Pinpoint the cell where the given text exists, returning its (x, y) midpoint coordinate. 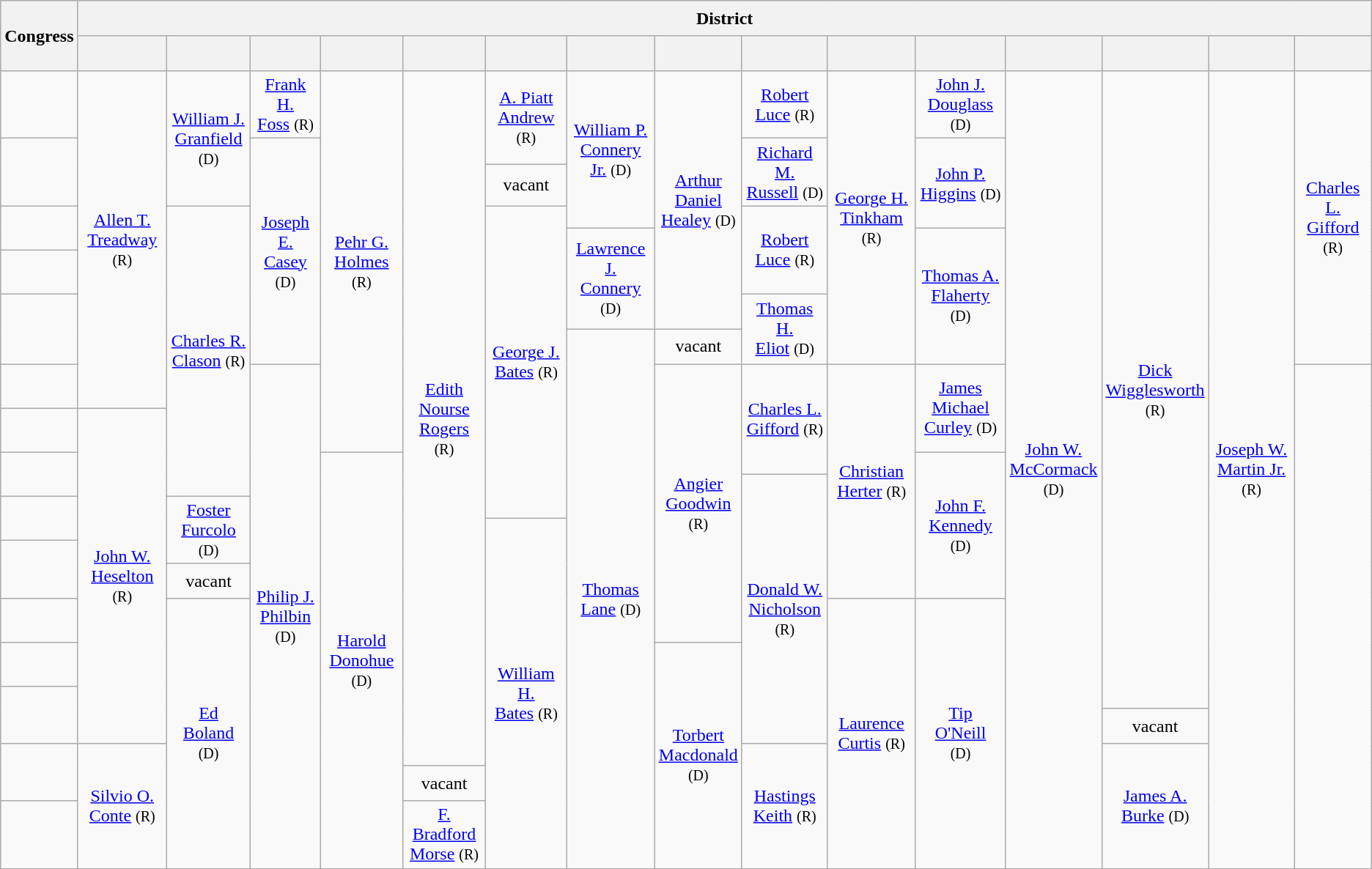
Philip J.Philbin(D) (286, 616)
EdithNourseRogers(R) (444, 418)
JamesMichaelCurley (D) (960, 408)
HastingsKeith (R) (784, 806)
John W.McCormack(D) (1054, 470)
AngierGoodwin(R) (698, 503)
Silvio O.Conte (R) (122, 806)
F. BradfordMorse (R) (444, 835)
ArthurDanielHealey (D) (698, 200)
John W.Heselton (R) (122, 576)
EdBoland (D) (209, 733)
George J.Bates (R) (526, 362)
Joseph W.Martin Jr. (R) (1252, 470)
HaroldDonohue(D) (361, 660)
Donald W.Nicholson(R) (784, 609)
LaurenceCurtis (R) (871, 733)
Congress (40, 36)
A. PiattAndrew (R) (526, 117)
Pehr G.Holmes (R) (361, 262)
William J.Granfield(D) (209, 138)
John P.Higgins (D) (960, 183)
TorbertMacdonald(D) (698, 755)
Joseph E.Casey (D) (286, 251)
TipO'Neill(D) (960, 733)
Thomas H.Eliot (D) (784, 329)
George H.Tinkham (R) (871, 218)
Thomas A.Flaherty (D) (960, 296)
ChristianHerter (R) (871, 481)
Charles R.Clason (R) (209, 351)
Allen T.Treadway(R) (122, 240)
District (724, 18)
William P.ConneryJr. (D) (611, 149)
William H.Bates (R) (526, 693)
Richard M.Russell (D) (784, 172)
John F.Kennedy(D) (960, 525)
FosterFurcolo (D) (209, 530)
James A.Burke (D) (1155, 806)
DickWigglesworth(R) (1155, 390)
Frank H.Foss (R) (286, 105)
Lawrence J.Connery (D) (611, 278)
ThomasLane (D) (611, 599)
John J.Douglass (D) (960, 105)
